Search for the cell housing the specified text and yield its (X, Y) center coordinate. 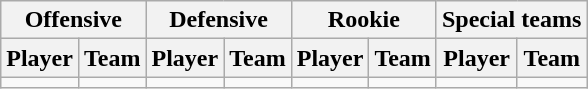
Special teams (511, 20)
Defensive (218, 20)
Rookie (364, 20)
Offensive (74, 20)
